Search for the cell housing the specified text and yield its [x, y] center coordinate. 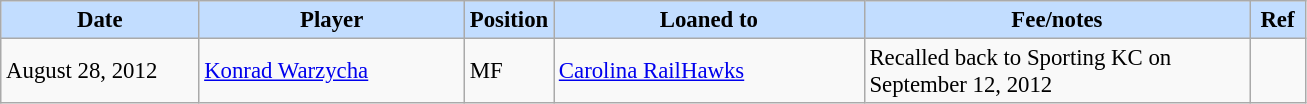
Player [332, 20]
Fee/notes [1057, 20]
Loaned to [710, 20]
Carolina RailHawks [710, 72]
MF [508, 72]
Date [100, 20]
August 28, 2012 [100, 72]
Ref [1278, 20]
Konrad Warzycha [332, 72]
Position [508, 20]
Recalled back to Sporting KC on September 12, 2012 [1057, 72]
